Capture the cell that displays the provided text and extract its (x, y) central coordinate. 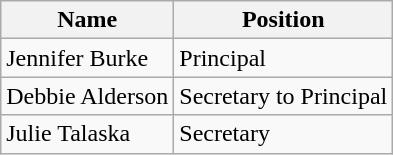
Debbie Alderson (88, 96)
Name (88, 20)
Julie Talaska (88, 134)
Position (284, 20)
Secretary to Principal (284, 96)
Jennifer Burke (88, 58)
Secretary (284, 134)
Principal (284, 58)
